Search for the cell housing the specified text and yield its [X, Y] center coordinate. 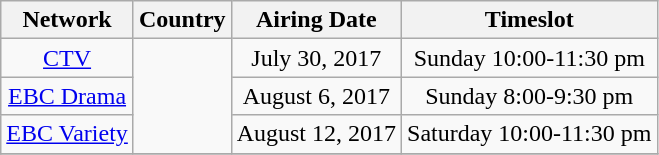
Airing Date [316, 20]
August 12, 2017 [316, 134]
Sunday 8:00-9:30 pm [530, 96]
Country [182, 20]
July 30, 2017 [316, 58]
EBC Drama [68, 96]
Sunday 10:00-11:30 pm [530, 58]
CTV [68, 58]
Saturday 10:00-11:30 pm [530, 134]
Timeslot [530, 20]
EBC Variety [68, 134]
Network [68, 20]
August 6, 2017 [316, 96]
